Identify which cell holds the provided text, then report its [X, Y] central coordinate. 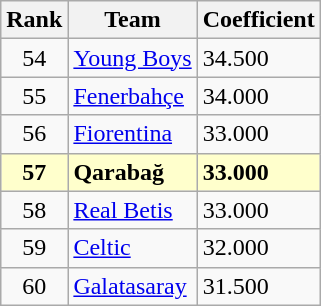
54 [34, 58]
Team [132, 20]
34.000 [258, 96]
Rank [34, 20]
Young Boys [132, 58]
Fenerbahçe [132, 96]
57 [34, 172]
Celtic [132, 248]
Galatasaray [132, 286]
60 [34, 286]
31.500 [258, 286]
Coefficient [258, 20]
59 [34, 248]
Fiorentina [132, 134]
32.000 [258, 248]
Real Betis [132, 210]
55 [34, 96]
56 [34, 134]
58 [34, 210]
Qarabağ [132, 172]
34.500 [258, 58]
